For the text-containing cell, return its midpoint in (X, Y) coordinate format. 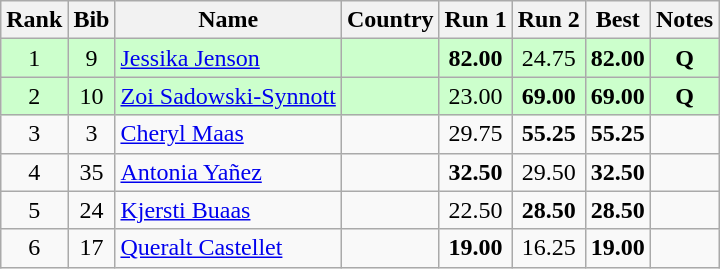
5 (34, 210)
Queralt Castellet (228, 248)
9 (92, 58)
29.50 (548, 172)
1 (34, 58)
Run 2 (548, 20)
17 (92, 248)
6 (34, 248)
29.75 (476, 134)
2 (34, 96)
Antonia Yañez (228, 172)
10 (92, 96)
16.25 (548, 248)
Notes (684, 20)
Jessika Jenson (228, 58)
Name (228, 20)
24 (92, 210)
Run 1 (476, 20)
Zoi Sadowski-Synnott (228, 96)
22.50 (476, 210)
4 (34, 172)
24.75 (548, 58)
Cheryl Maas (228, 134)
23.00 (476, 96)
Rank (34, 20)
Best (618, 20)
35 (92, 172)
Bib (92, 20)
Kjersti Buaas (228, 210)
Country (390, 20)
